Search for the cell housing the specified text and yield its [X, Y] center coordinate. 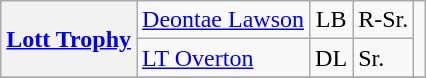
R-Sr. [384, 20]
Deontae Lawson [224, 20]
LB [332, 20]
Lott Trophy [69, 39]
LT Overton [224, 58]
DL [332, 58]
Sr. [384, 58]
